Locate the cell with the specified text and output its (X, Y) center coordinate. 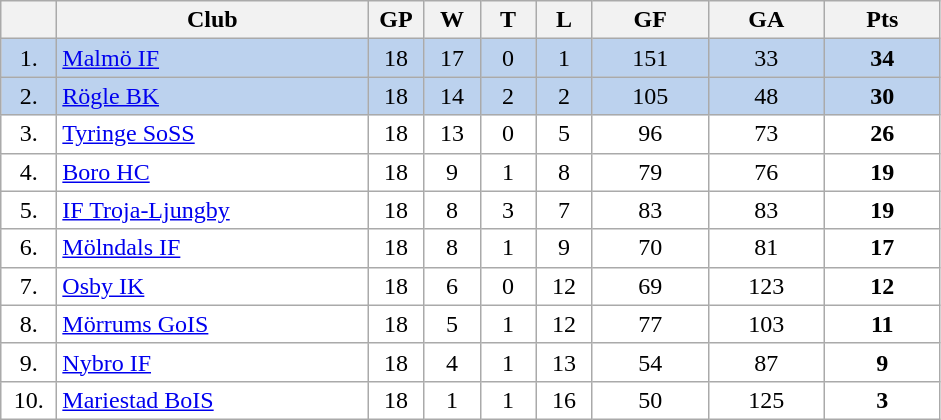
GP (396, 20)
30 (882, 96)
33 (766, 58)
81 (766, 248)
Nybro IF (212, 362)
W (452, 20)
151 (650, 58)
125 (766, 400)
GA (766, 20)
2. (29, 96)
70 (650, 248)
1. (29, 58)
Mölndals IF (212, 248)
9. (29, 362)
T (508, 20)
7. (29, 286)
Mariestad BoIS (212, 400)
73 (766, 134)
5. (29, 210)
8. (29, 324)
54 (650, 362)
Club (212, 20)
GF (650, 20)
76 (766, 172)
69 (650, 286)
79 (650, 172)
Rögle BK (212, 96)
103 (766, 324)
4 (452, 362)
10. (29, 400)
11 (882, 324)
77 (650, 324)
L (564, 20)
14 (452, 96)
50 (650, 400)
Tyringe SoSS (212, 134)
105 (650, 96)
16 (564, 400)
Malmö IF (212, 58)
6 (452, 286)
4. (29, 172)
Mörrums GoIS (212, 324)
Osby IK (212, 286)
34 (882, 58)
Pts (882, 20)
IF Troja-Ljungby (212, 210)
48 (766, 96)
26 (882, 134)
3. (29, 134)
6. (29, 248)
Boro HC (212, 172)
7 (564, 210)
123 (766, 286)
96 (650, 134)
87 (766, 362)
